Extract the (x, y) coordinate from the center of the cell holding the provided text.  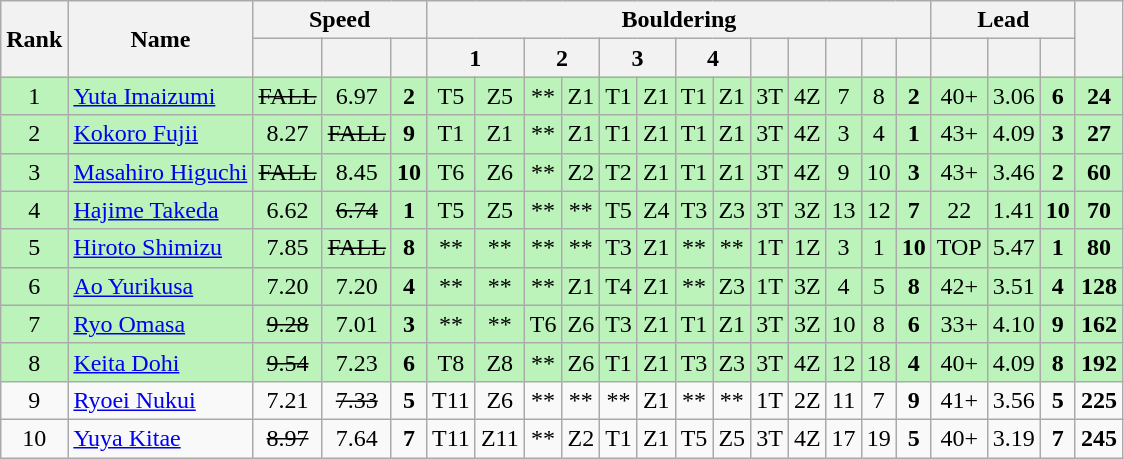
22 (959, 210)
Ryoei Nukui (160, 400)
225 (1098, 400)
Z11 (500, 438)
19 (878, 438)
7.21 (288, 400)
3.06 (1014, 96)
T8 (452, 362)
60 (1098, 172)
162 (1098, 324)
1Z (807, 248)
8.97 (288, 438)
3.51 (1014, 286)
5.47 (1014, 248)
70 (1098, 210)
7.85 (288, 248)
T2 (619, 172)
Ao Yurikusa (160, 286)
3.56 (1014, 400)
TOP (959, 248)
7.33 (356, 400)
24 (1098, 96)
4.10 (1014, 324)
128 (1098, 286)
80 (1098, 248)
Lead (1003, 20)
7.64 (356, 438)
192 (1098, 362)
7.23 (356, 362)
Yuta Imaizumi (160, 96)
Kokoro Fujii (160, 134)
6.62 (288, 210)
9.54 (288, 362)
13 (844, 210)
Masahiro Higuchi (160, 172)
Name (160, 39)
Yuya Kitae (160, 438)
7.01 (356, 324)
Hajime Takeda (160, 210)
245 (1098, 438)
18 (878, 362)
T4 (619, 286)
Rank (34, 39)
Keita Dohi (160, 362)
1.41 (1014, 210)
41+ (959, 400)
11 (844, 400)
9.28 (288, 324)
8.27 (288, 134)
Bouldering (680, 20)
27 (1098, 134)
Ryo Omasa (160, 324)
3.19 (1014, 438)
6.97 (356, 96)
Hiroto Shimizu (160, 248)
Z8 (500, 362)
8.45 (356, 172)
Speed (340, 20)
3.46 (1014, 172)
17 (844, 438)
Z4 (656, 210)
42+ (959, 286)
33+ (959, 324)
2Z (807, 400)
6.74 (356, 210)
